Identify which cell holds the provided text, then report its (x, y) central coordinate. 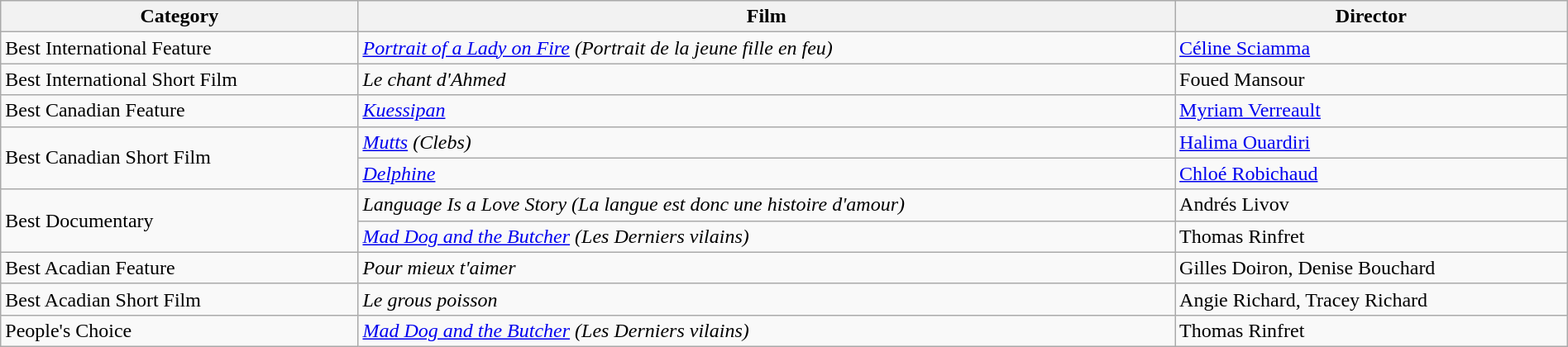
Best International Short Film (179, 79)
Céline Sciamma (1371, 48)
Myriam Verreault (1371, 111)
People's Choice (179, 330)
Best Canadian Short Film (179, 158)
Foued Mansour (1371, 79)
Le chant d'Ahmed (767, 79)
Director (1371, 17)
Andrés Livov (1371, 205)
Best Acadian Feature (179, 268)
Halima Ouardiri (1371, 142)
Language Is a Love Story (La langue est donc une histoire d'amour) (767, 205)
Category (179, 17)
Kuessipan (767, 111)
Delphine (767, 173)
Chloé Robichaud (1371, 173)
Angie Richard, Tracey Richard (1371, 299)
Film (767, 17)
Gilles Doiron, Denise Bouchard (1371, 268)
Best Canadian Feature (179, 111)
Best Documentary (179, 221)
Le grous poisson (767, 299)
Best Acadian Short Film (179, 299)
Best International Feature (179, 48)
Pour mieux t'aimer (767, 268)
Portrait of a Lady on Fire (Portrait de la jeune fille en feu) (767, 48)
Mutts (Clebs) (767, 142)
